Provide the [x, y] coordinate of the cell's center where the given text is located.  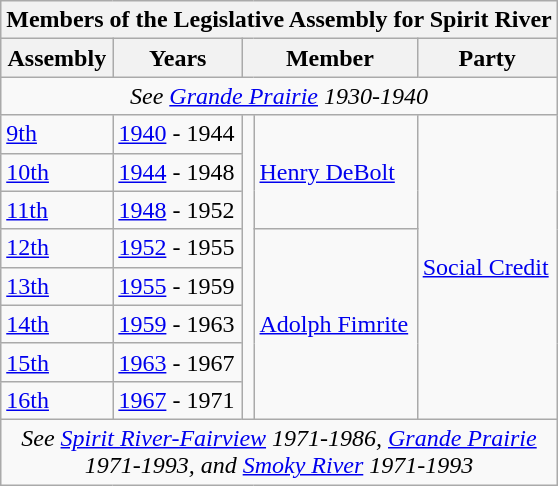
13th [57, 286]
1959 - 1963 [178, 324]
10th [57, 172]
1955 - 1959 [178, 286]
1940 - 1944 [178, 134]
Social Credit [487, 267]
9th [57, 134]
1963 - 1967 [178, 362]
15th [57, 362]
Adolph Fimrite [336, 324]
See Grande Prairie 1930-1940 [280, 96]
12th [57, 248]
1967 - 1971 [178, 400]
11th [57, 210]
16th [57, 400]
See Spirit River-Fairview 1971-1986, Grande Prairie 1971-1993, and Smoky River 1971-1993 [280, 452]
Members of the Legislative Assembly for Spirit River [280, 20]
Member [330, 58]
1944 - 1948 [178, 172]
Henry DeBolt [336, 172]
Years [178, 58]
Party [487, 58]
1952 - 1955 [178, 248]
1948 - 1952 [178, 210]
14th [57, 324]
Assembly [57, 58]
